Search for the cell housing the specified text and yield its [X, Y] center coordinate. 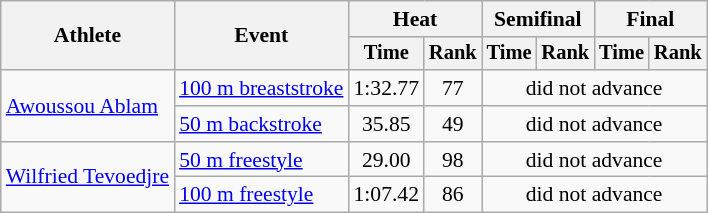
100 m freestyle [261, 195]
50 m backstroke [261, 124]
1:07.42 [386, 195]
Athlete [88, 36]
50 m freestyle [261, 160]
29.00 [386, 160]
77 [453, 88]
98 [453, 160]
1:32.77 [386, 88]
49 [453, 124]
Awoussou Ablam [88, 106]
Event [261, 36]
Semifinal [538, 19]
100 m breaststroke [261, 88]
Heat [416, 19]
35.85 [386, 124]
Wilfried Tevoedjre [88, 178]
Final [650, 19]
86 [453, 195]
